Locate the cell with the specified text and output its [X, Y] center coordinate. 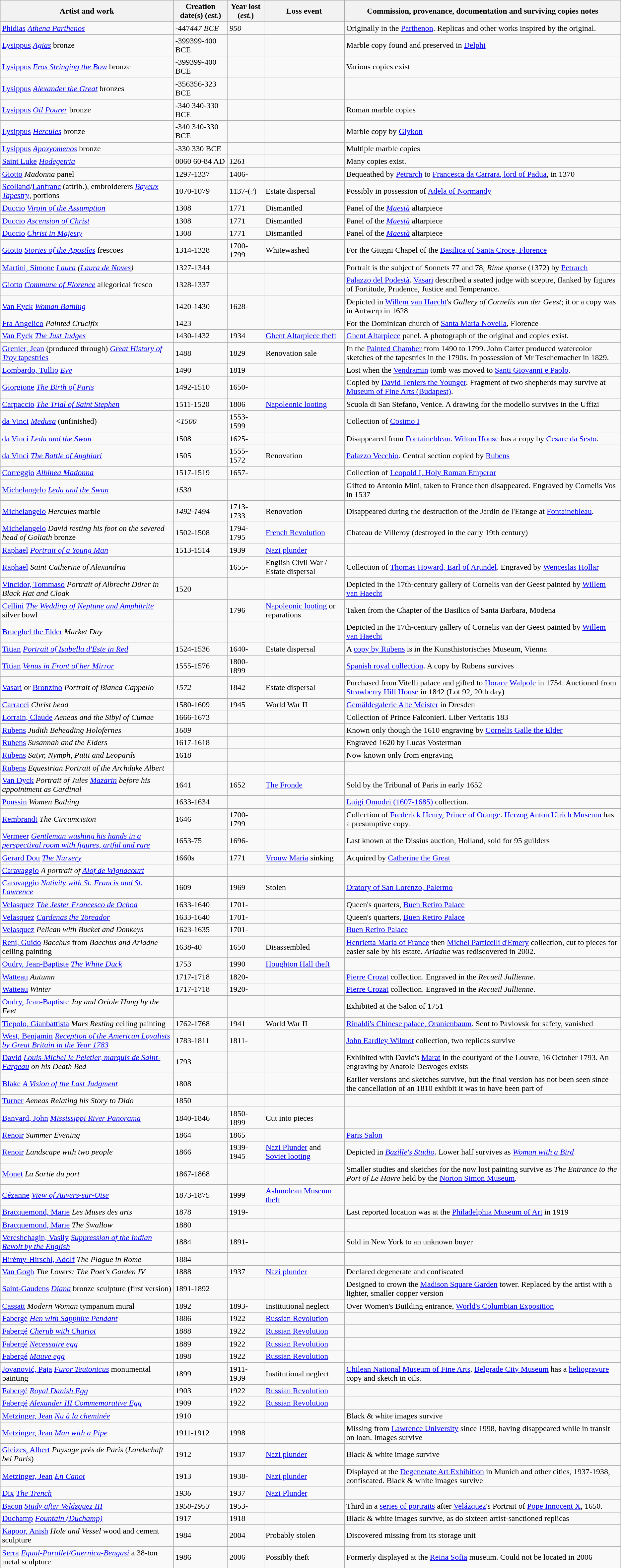
Collection of Cosimo I [482, 421]
1655- [245, 567]
Artist and work [87, 11]
Portrait is the subject of Sonnets 77 and 78, Rime sparse (1372) by Petrarch [482, 268]
Cut into pieces [304, 1118]
1939 [245, 550]
1762-1768 [200, 1024]
Loss event [304, 11]
1899 [200, 1373]
Cassatt Modern Woman tympanum mural [87, 1306]
-330 330 BCE [200, 149]
Giotto Madonna panel [87, 174]
Van Eyck Woman Bathing [87, 306]
1909 [200, 1403]
Monet La Sortie du port [87, 1174]
Duchamp Fountain (Duchamp) [87, 1518]
Caravaggio Nativity with St. Francis and St. Lawrence [87, 887]
1555-1572 [245, 456]
Ghent Altarpiece theft [304, 336]
Known only though the 1610 engraving by Cornelis Galle the Elder [482, 730]
Giorgione The Birth of Paris [87, 387]
Martini, Simone Laura (Laura de Noves) [87, 268]
Collection of Frederick Henry, Prince of Orange. Herzog Anton Ulrich Museum has a presumptive copy. [482, 819]
Michelangelo Leda and the Swan [87, 489]
1864 [200, 1135]
1945 [245, 705]
Exhibited at the Salon of 1751 [482, 1006]
Henrietta Maria of France then Michel Particelli d'Emery collection, cut to pieces for easier sale by his estate. Ariadne was rediscovered in 2002. [482, 947]
Marble copy by Glykon [482, 131]
Purchased from Vitelli palace and gifted to Horace Walpole in 1754. Auctioned from Strawberry Hill House in 1842 (Lot 92, 20th day) [482, 688]
1517-1519 [200, 472]
Turner Aeneas Relating his Story to Dido [87, 1101]
Phidias Athena Parthenos [87, 28]
1999 [245, 1195]
Bequeathed by Petrarch to Francesca da Carrara, lord of Padua, in 1370 [482, 174]
Fabergé Alexander III Commemorative Egg [87, 1403]
Rubens Susannah and the Elders [87, 742]
Vereshchagin, Vasily Suppression of the Indian Revolt by the English [87, 1242]
1950-1953 [200, 1506]
Year lost (est.) [245, 11]
Last known at the Dissius auction, Holland, sold for 95 guilders [482, 841]
1505 [200, 456]
1806 [245, 404]
Van Dyck Portrait of Jules Mazarin before his appointment as Cardinal [87, 785]
1646 [200, 819]
1555-1576 [200, 666]
Disappeared from Fontainebleau. Wilton House has a copy by Cesare da Sesto. [482, 438]
1953- [245, 1506]
1618 [200, 755]
Lost when the Vendramin tomb was moved to Santi Giovanni e Paolo. [482, 370]
Giotto Commune of Florence allegorical fresco [87, 284]
1261 [245, 161]
Fabergé Royal Danish Egg [87, 1391]
1508 [200, 438]
1850 [200, 1101]
Raphael Saint Catherine of Alexandria [87, 567]
1580-1609 [200, 705]
Jovanović, Paja Furor Teutonicus monumental painting [87, 1373]
1650- [245, 387]
Titian Venus in Front of her Mirror [87, 666]
1530 [200, 489]
1886 [200, 1319]
For the Giugni Chapel of the Basilica of Santa Croce, Florence [482, 251]
Originally in the Parthenon. Replicas and other works inspired by the original. [482, 28]
1911-1939 [245, 1373]
Metzinger, Jean Man with a Pipe [87, 1433]
1911-1912 [200, 1433]
Nazi Plunder and Soviet looting [304, 1152]
Buen Retiro Palace [482, 930]
Fabergé Necessaire egg [87, 1344]
Probably stolen [304, 1535]
da Vinci Medusa (unfinished) [87, 421]
West, Benjamin Reception of the American Loyalists by Great Britain in the Year 1783 [87, 1040]
Collection of Thomas Howard, Earl of Arundel. Engraved by Wenceslas Hollar [482, 567]
1880 [200, 1225]
Vermeer Gentleman washing his hands in a perspectival room with figures, artful and rare [87, 841]
1666-1673 [200, 717]
1811- [245, 1040]
1919- [245, 1212]
1984 [200, 1535]
Houghton Hall theft [304, 964]
1917 [200, 1518]
John Eardley Wilmot collection, two replicas survive [482, 1040]
<1500 [200, 421]
Paris Salon [482, 1135]
Rembrandt The Circumcision [87, 819]
1893- [245, 1306]
Rinaldi's Chinese palace, Oranienbaum. Sent to Pavlovsk for safety, vanished [482, 1024]
1829 [245, 353]
Designed to crown the Madison Square Garden tower. Replaced by the artist with a lighter, smaller copper version [482, 1288]
Copied by David Teniers the Younger. Fragment of two shepherds may survive at Museum of Fine Arts (Budapest). [482, 387]
1892 [200, 1306]
Renovation sale [304, 353]
Lysippus Agias bronze [87, 45]
1938- [245, 1476]
Commission, provenance, documentation and surviving copies notes [482, 11]
Earlier versions and sketches survive, but the final version has not been seen since the cancellation of an 1810 exhibit it was to have been part of [482, 1084]
1990 [245, 964]
Declared degenerate and confiscated [482, 1272]
Roman marble copies [482, 110]
Saint Luke Hodegetria [87, 161]
Creation date(s) (est.) [200, 11]
Gleizes, Albert Paysage près de Paris (Landschaft bei Paris) [87, 1454]
Gerard Dou The Nursery [87, 858]
1423 [200, 323]
Bracquemond, Marie Les Muses des arts [87, 1212]
1889 [200, 1344]
1653-75 [200, 841]
Poussin Women Bathing [87, 802]
Cellini The Wedding of Neptune and Amphitrite silver bowl [87, 610]
1819 [245, 370]
1796 [245, 610]
Velasquez The Jester Francesco de Ochoa [87, 905]
Ghent Altarpiece panel. A photograph of the original and copies exist. [482, 336]
Lysippus Eros Stringing the Bow bronze [87, 67]
Possibly theft [304, 1557]
Disappeared during the destruction of the Jardin de l'Etange at Fontainebleau. [482, 511]
Duccio Virgin of the Assumption [87, 208]
Possibly in possession of Adela of Normandy [482, 191]
Blake A Vision of the Last Judgment [87, 1084]
Engraved 1620 by Lucas Vosterman [482, 742]
1625- [245, 438]
da Vinci Leda and the Swan [87, 438]
1490 [200, 370]
1430-1432 [200, 336]
1969 [245, 887]
Cézanne View of Auvers-sur-Oise [87, 1195]
Rubens Equestrian Portrait of the Archduke Albert [87, 768]
David Louis-Michel le Peletier, marquis de Saint-Fargeau on his Death Bed [87, 1062]
Chateau de Villeroy (destroyed in the early 19th century) [482, 533]
Napoleonic looting or reparations [304, 610]
Renoir Landscape with two people [87, 1152]
Lysippus Apoxyomenos bronze [87, 149]
For the Dominican church of Santa Maria Novella, Florence [482, 323]
Grenier, Jean (produced through) Great History of Troy tapestries [87, 353]
Titian Portrait of Isabella d'Este in Red [87, 649]
Acquired by Catherine the Great [482, 858]
1633-1634 [200, 802]
1640- [245, 649]
1850-1899 [245, 1118]
1891- [245, 1242]
Discovered missing from its storage unit [482, 1535]
1910 [200, 1416]
1492-1494 [200, 511]
Nazi Plunder [304, 1493]
1406- [245, 174]
Raphael Portrait of a Young Man [87, 550]
Lysippus Alexander the Great bronzes [87, 88]
da Vinci The Battle of Anghiari [87, 456]
Watteau Winter [87, 989]
A copy by Rubens is in the Kunsthistorisches Museum, Vienna [482, 649]
Vasari or Bronzino Portrait of Bianca Cappello [87, 688]
1657- [245, 472]
1920- [245, 989]
1865 [245, 1135]
Duccio Christ in Majesty [87, 233]
1918 [245, 1518]
Third in a series of portraits after Velázquez's Portrait of Pope Innocent X, 1650. [482, 1506]
1696- [245, 841]
Formerly displayed at the Reina Sofia museum. Could not be located in 2006 [482, 1557]
1794-1795 [245, 533]
1328-1337 [200, 284]
Napoleonic looting [304, 404]
1660s [200, 858]
1808 [200, 1084]
Watteau Autumn [87, 976]
English Civil War / Estate dispersal [304, 567]
1137-(?) [245, 191]
Renoir Summer Evening [87, 1135]
Bracquemond, Marie The Swallow [87, 1225]
Ashmolean Museum theft [304, 1195]
1912 [200, 1454]
1939-1945 [245, 1152]
1793 [200, 1062]
Spanish royal collection. A copy by Rubens survives [482, 666]
1898 [200, 1356]
Displayed at the Degenerate Art Exhibition in Munich and other cities, 1937-1938, confiscated. Black & white images survive [482, 1476]
Vincidor, Tommaso Portrait of Albrecht Dürer in Black Hat and Cloak [87, 589]
Multiple marble copies [482, 149]
Sold by the Tribunal of Paris in early 1652 [482, 785]
1891-1892 [200, 1288]
Fabergé Hen with Sapphire Pendant [87, 1319]
1842 [245, 688]
1617-1618 [200, 742]
Marble copy found and preserved in Delphi [482, 45]
Depicted in Willem van Haecht's Gallery of Cornelis van der Geest; it or a copy was in Antwerp in 1628 [482, 306]
Rubens Judith Beheading Holofernes [87, 730]
1941 [245, 1024]
Scuola di San Stefano, Venice. A drawing for the modello survives in the Uffizi [482, 404]
0060 60-84 AD [200, 161]
1513-1514 [200, 550]
Palazzo Vecchio. Central section copied by Rubens [482, 456]
Lysippus Hercules bronze [87, 131]
Black & white images survive, as do sixteen artist-sanctioned replicas [482, 1518]
Reni, Guido Bacchus from Bacchus and Ariadne ceiling painting [87, 947]
1488 [200, 353]
1641 [200, 785]
1070-1079 [200, 191]
1840-1846 [200, 1118]
1628- [245, 306]
Disassembled [304, 947]
Kapoor, Anish Hole and Vessel wood and cement sculpture [87, 1535]
1800-1899 [245, 666]
Last reported location was at the Philadelphia Museum of Art in 1919 [482, 1212]
1511-1520 [200, 404]
Exhibited with David's Marat in the courtyard of the Louvre, 16 October 1793. An engraving by Anatole Desvoges exists [482, 1062]
Michelangelo David resting his foot on the severed head of Goliath bronze [87, 533]
Michelangelo Hercules marble [87, 511]
Palazzo del Podestà. Vasari described a seated judge with sceptre, flanked by figures of Fortitude, Prudence, Justice and Temperance. [482, 284]
Black & white images survive [482, 1416]
-356356-323 BCE [200, 88]
Correggio Albinea Madonna [87, 472]
Collection of Leopold I, Holy Roman Emperor [482, 472]
1623-1635 [200, 930]
1873-1875 [200, 1195]
Fra Angelico Painted Crucifix [87, 323]
Lysippus Oil Pourer bronze [87, 110]
Now known only from engraving [482, 755]
The Fronde [304, 785]
1650 [245, 947]
1638-40 [200, 947]
1420-1430 [200, 306]
1520 [200, 589]
2006 [245, 1557]
Chilean National Museum of Fine Arts. Belgrade City Museum has a heliogravure copy and sketch in oils. [482, 1373]
1934 [245, 336]
Stolen [304, 887]
1502-1508 [200, 533]
Dix The Trench [87, 1493]
1936 [200, 1493]
Oudry, Jean-Baptiste The White Duck [87, 964]
Van Gogh The Lovers: The Poet's Garden IV [87, 1272]
1492-1510 [200, 387]
Oratory of San Lorenzo, Palermo [482, 887]
Over Women's Building entrance, World's Columbian Exposition [482, 1306]
1998 [245, 1433]
1913 [200, 1476]
1820- [245, 976]
1903 [200, 1391]
1867-1868 [200, 1174]
Scolland/Lanfranc (attrib.), embroiderers Bayeux Tapestry, portions [87, 191]
Serra Equal-Parallel/Guernica-Bengasi a 38-ton metal sculpture [87, 1557]
Velasquez Cardenas the Toreador [87, 917]
Fabergé Cherub with Chariot [87, 1331]
Metzinger, Jean En Canot [87, 1476]
1327-1344 [200, 268]
1753 [200, 964]
Bacon Study after Velázquez III [87, 1506]
Lorrain, Claude Aeneas and the Sibyl of Cumae [87, 717]
1783-1811 [200, 1040]
Hirémy-Hirschl, Adolf The Plague in Rome [87, 1259]
French Revolution [304, 533]
1524-1536 [200, 649]
1652 [245, 785]
Brueghel the Elder Market Day [87, 632]
1878 [200, 1212]
Gemäldegalerie Alte Meister in Dresden [482, 705]
Luigi Omodei (1607-1685) collection. [482, 802]
Caravaggio A portrait of Alof de Wignacourt [87, 870]
Lombardo, Tullio Eve [87, 370]
Black & white image survive [482, 1454]
1314-1328 [200, 251]
Carpaccio The Trial of Saint Stephen [87, 404]
Rubens Satyr, Nymph, Putti and Leopards [87, 755]
Missing from Lawrence University since 1998, having disappeared while in transit on loan. Images survive [482, 1433]
Depicted in Bazille's Studio. Lower half survives as Woman with a Bird [482, 1152]
Oudry, Jean-Baptiste Jay and Oriole Hung by the Feet [87, 1006]
Metzinger, Jean Nu à la cheminée [87, 1416]
1572- [200, 688]
Vrouw Maria sinking [304, 858]
1297-1337 [200, 174]
Smaller studies and sketches for the now lost painting survive as The Entrance to the Port of Le Havre held by the Norton Simon Museum. [482, 1174]
1866 [200, 1152]
Van Eyck The Just Judges [87, 336]
1986 [200, 1557]
2004 [245, 1535]
Banvard, John Mississippi River Panorama [87, 1118]
-447447 BCE [200, 28]
Taken from the Chapter of the Basilica of Santa Barbara, Modena [482, 610]
Fabergé Mauve egg [87, 1356]
Duccio Ascension of Christ [87, 220]
Tiepolo, Gianbattista Mars Resting ceiling painting [87, 1024]
1713-1733 [245, 511]
Carracci Christ head [87, 705]
950 [245, 28]
Collection of Prince Falconieri. Liber Veritatis 183 [482, 717]
Velasquez Pelican with Bucket and Donkeys [87, 930]
Whitewashed [304, 251]
Various copies exist [482, 67]
Gifted to Antonio Mini, taken to France then disappeared. Engraved by Cornelis Vos in 1537 [482, 489]
Saint-Gaudens Diana bronze sculpture (first version) [87, 1288]
Giotto Stories of the Apostles frescoes [87, 251]
Sold in New York to an unknown buyer [482, 1242]
Many copies exist. [482, 161]
1553-1599 [245, 421]
